Return the (x, y) coordinate for the center point of the cell that contains the specified text.  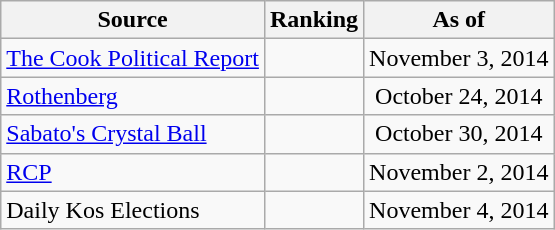
Sabato's Crystal Ball (133, 134)
October 30, 2014 (459, 134)
November 4, 2014 (459, 210)
Source (133, 20)
Daily Kos Elections (133, 210)
As of (459, 20)
Ranking (314, 20)
October 24, 2014 (459, 96)
The Cook Political Report (133, 58)
November 2, 2014 (459, 172)
November 3, 2014 (459, 58)
Rothenberg (133, 96)
RCP (133, 172)
